Return [X, Y] of the center of cell containing provided text 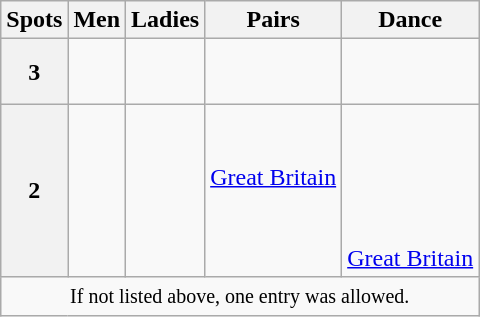
Men [97, 20]
3 [34, 72]
If not listed above, one entry was allowed. [240, 296]
Dance [410, 20]
2 [34, 190]
Ladies [166, 20]
Spots [34, 20]
Pairs [274, 20]
